From the cell containing the given text, extract its center point as (X, Y) coordinate. 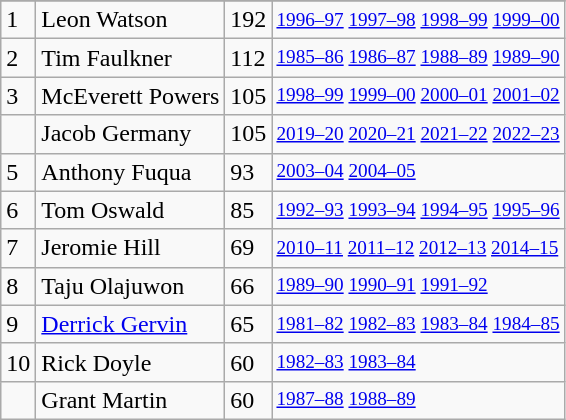
McEverett Powers (130, 96)
Derrick Gervin (130, 324)
1992–93 1993–94 1994–95 1995–96 (418, 210)
Taju Olajuwon (130, 286)
Grant Martin (130, 400)
10 (18, 362)
Jeromie Hill (130, 248)
1989–90 1990–91 1991–92 (418, 286)
112 (248, 58)
85 (248, 210)
1985–86 1986–87 1988–89 1989–90 (418, 58)
1998–99 1999–00 2000–01 2001–02 (418, 96)
Jacob Germany (130, 134)
2019–20 2020–21 2021–22 2022–23 (418, 134)
1982–83 1983–84 (418, 362)
2003–04 2004–05 (418, 172)
6 (18, 210)
1 (18, 20)
66 (248, 286)
5 (18, 172)
2010–11 2011–12 2012–13 2014–15 (418, 248)
2 (18, 58)
8 (18, 286)
3 (18, 96)
192 (248, 20)
1981–82 1982–83 1983–84 1984–85 (418, 324)
Leon Watson (130, 20)
7 (18, 248)
93 (248, 172)
Rick Doyle (130, 362)
1987–88 1988–89 (418, 400)
69 (248, 248)
Tim Faulkner (130, 58)
Tom Oswald (130, 210)
9 (18, 324)
Anthony Fuqua (130, 172)
65 (248, 324)
1996–97 1997–98 1998–99 1999–00 (418, 20)
